Search for the cell housing the specified text and yield its [x, y] center coordinate. 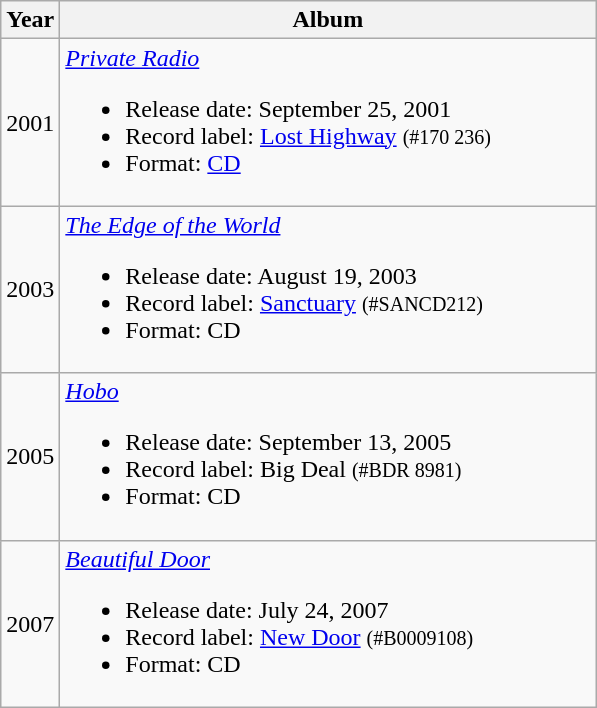
Year [30, 20]
2001 [30, 122]
Beautiful DoorRelease date: July 24, 2007Record label: New Door (#B0009108)Format: CD [328, 624]
The Edge of the WorldRelease date: August 19, 2003Record label: Sanctuary (#SANCD212)Format: CD [328, 290]
2003 [30, 290]
2007 [30, 624]
Album [328, 20]
2005 [30, 456]
Private RadioRelease date: September 25, 2001Record label: Lost Highway (#170 236)Format: CD [328, 122]
HoboRelease date: September 13, 2005Record label: Big Deal (#BDR 8981)Format: CD [328, 456]
